Extract the [x, y] coordinate from the center of the cell holding the provided text.  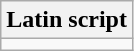
Latin script [67, 20]
